Locate the cell with the specified text and output its (X, Y) center coordinate. 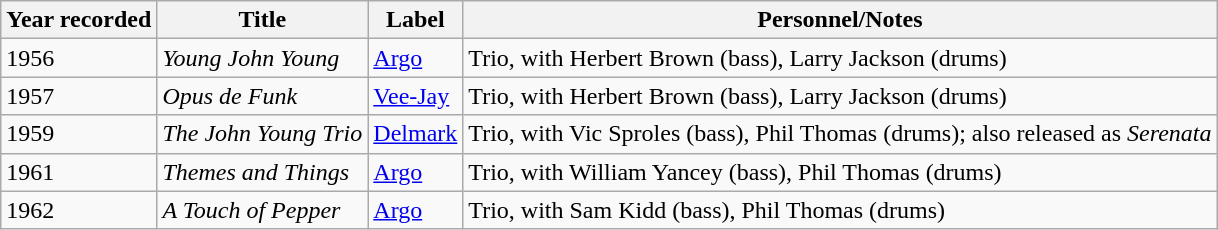
Opus de Funk (262, 96)
Personnel/Notes (840, 20)
Delmark (416, 134)
Trio, with William Yancey (bass), Phil Thomas (drums) (840, 172)
Label (416, 20)
Young John Young (262, 58)
1957 (79, 96)
The John Young Trio (262, 134)
1959 (79, 134)
A Touch of Pepper (262, 210)
Trio, with Sam Kidd (bass), Phil Thomas (drums) (840, 210)
1962 (79, 210)
Year recorded (79, 20)
1956 (79, 58)
Title (262, 20)
1961 (79, 172)
Themes and Things (262, 172)
Vee-Jay (416, 96)
Trio, with Vic Sproles (bass), Phil Thomas (drums); also released as Serenata (840, 134)
